Pinpoint the cell where the given text exists, returning its [X, Y] midpoint coordinate. 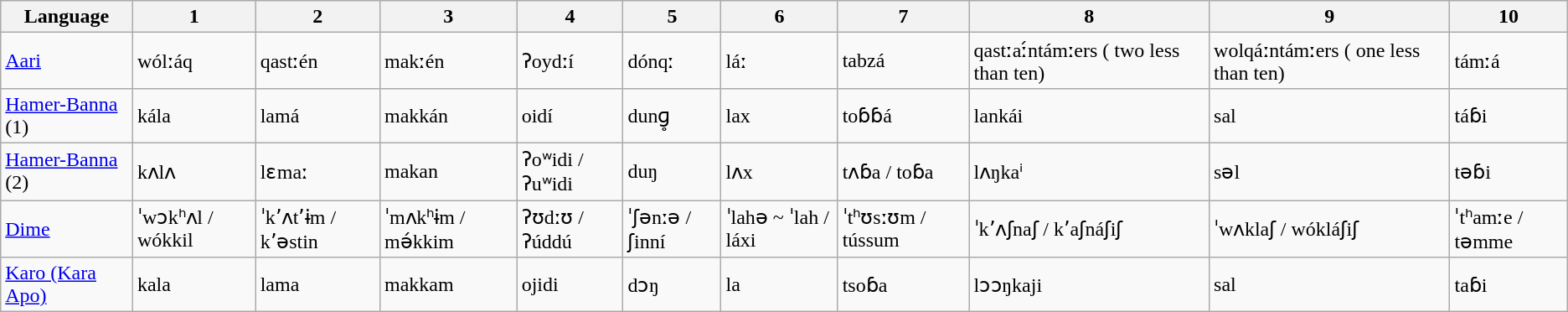
la [779, 285]
lɛmaː [317, 171]
tsoɓa [903, 285]
dɔŋ [672, 285]
dunɡ̥ [672, 116]
7 [903, 17]
qastːén [317, 60]
8 [1089, 17]
makan [448, 171]
wólːáq [194, 60]
ˈkʼʌʃnaʃ / kʼaʃnáʃiʃ [1089, 228]
4 [570, 17]
makːén [448, 60]
lʌx [779, 171]
6 [779, 17]
toɓɓá [903, 116]
təɓi [1509, 171]
wolqáːntámːers ( one less than ten) [1330, 60]
Hamer-Banna (1) [67, 116]
5 [672, 17]
dónqː [672, 60]
láː [779, 60]
taɓi [1509, 285]
ˈwʌklaʃ / wókláʃiʃ [1330, 228]
Karo (Kara Apo) [67, 285]
qastːaː́ntámːers ( two less than ten) [1089, 60]
lama [317, 285]
kála [194, 116]
ojidi [570, 285]
duŋ [672, 171]
lamá [317, 116]
lax [779, 116]
9 [1330, 17]
lʌŋkaⁱ [1089, 171]
3 [448, 17]
táɓi [1509, 116]
lankái [1089, 116]
2 [317, 17]
ˈkʼʌtʼɨm / kʼəstin [317, 228]
ˈmʌkʰɨm / mə́kkim [448, 228]
támːá [1509, 60]
ˈʃənːə / ʃinní [672, 228]
kala [194, 285]
ˈtʰamːe / təmme [1509, 228]
ʔʊdːʊ / ʔúddú [570, 228]
makkán [448, 116]
tʌɓa / toɓa [903, 171]
ˈtʰʊsːʊm / tússum [903, 228]
1 [194, 17]
ˈwɔkʰʌl / wókkil [194, 228]
Language [67, 17]
ˈlahə ~ ˈlah / láxi [779, 228]
səl [1330, 171]
Hamer-Banna (2) [67, 171]
ʔoydːí [570, 60]
lɔɔŋkaji [1089, 285]
tabzá [903, 60]
ʔoʷidi / ʔuʷidi [570, 171]
Dime [67, 228]
oidí [570, 116]
10 [1509, 17]
Aari [67, 60]
makkam [448, 285]
kʌlʌ [194, 171]
